Determine the (X, Y) coordinate at the center of the cell enclosing the given text.  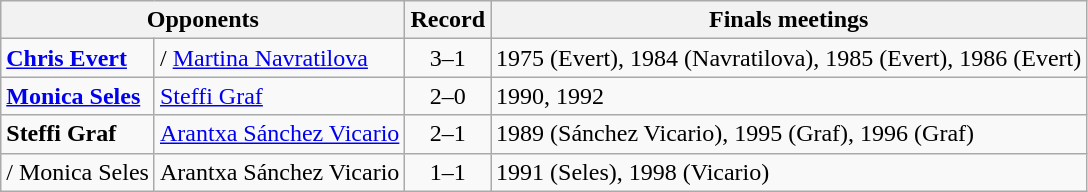
Opponents (203, 20)
1991 (Seles), 1998 (Vicario) (789, 172)
Monica Seles (78, 96)
Record (448, 20)
1989 (Sánchez Vicario), 1995 (Graf), 1996 (Graf) (789, 134)
/ Monica Seles (78, 172)
1–1 (448, 172)
2–1 (448, 134)
Chris Evert (78, 58)
/ Martina Navratilova (279, 58)
3–1 (448, 58)
2–0 (448, 96)
1990, 1992 (789, 96)
Finals meetings (789, 20)
1975 (Evert), 1984 (Navratilova), 1985 (Evert), 1986 (Evert) (789, 58)
